Find where the given text appears and provide that cell's center as [X, Y] coordinate. 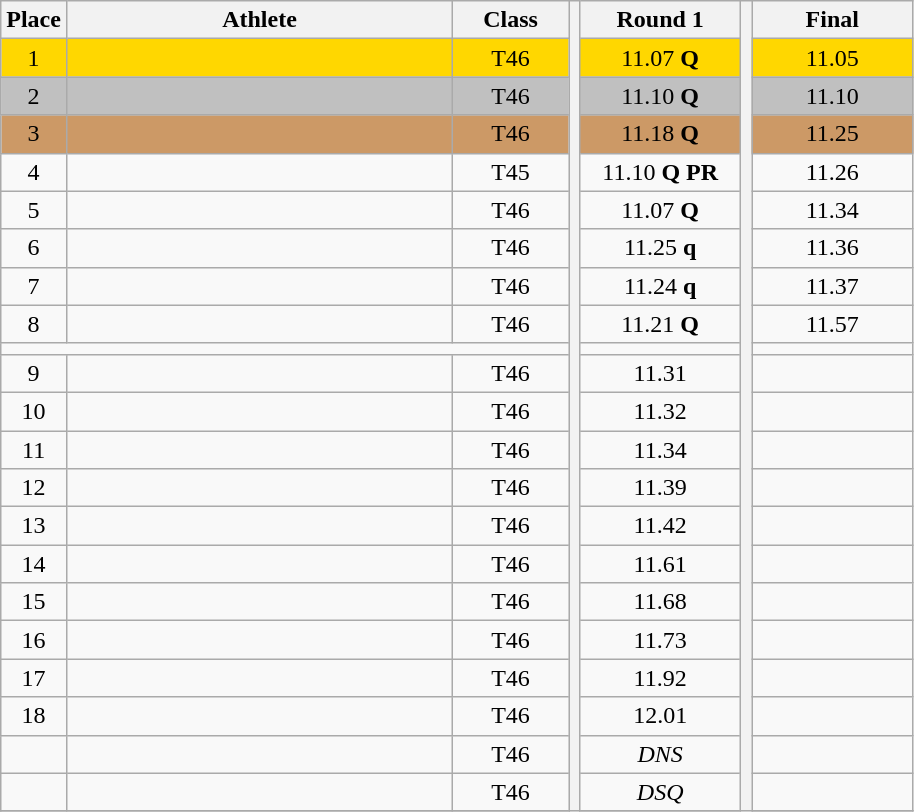
11 [34, 449]
Place [34, 20]
11.05 [832, 58]
11.37 [832, 286]
7 [34, 286]
11.73 [660, 640]
8 [34, 324]
9 [34, 373]
11.10 Q [660, 96]
DSQ [660, 792]
Final [832, 20]
14 [34, 564]
12 [34, 488]
11.10 Q PR [660, 172]
11.26 [832, 172]
2 [34, 96]
11.25 q [660, 248]
11.36 [832, 248]
18 [34, 716]
11.61 [660, 564]
T45 [511, 172]
17 [34, 678]
11.18 Q [660, 134]
11.39 [660, 488]
Athlete [259, 20]
1 [34, 58]
10 [34, 411]
11.10 [832, 96]
5 [34, 210]
4 [34, 172]
13 [34, 526]
Class [511, 20]
11.57 [832, 324]
Round 1 [660, 20]
DNS [660, 754]
11.25 [832, 134]
15 [34, 602]
11.92 [660, 678]
11.21 Q [660, 324]
6 [34, 248]
11.31 [660, 373]
11.42 [660, 526]
11.68 [660, 602]
3 [34, 134]
11.32 [660, 411]
16 [34, 640]
12.01 [660, 716]
11.24 q [660, 286]
